Pinpoint the cell where the given text exists, returning its (x, y) midpoint coordinate. 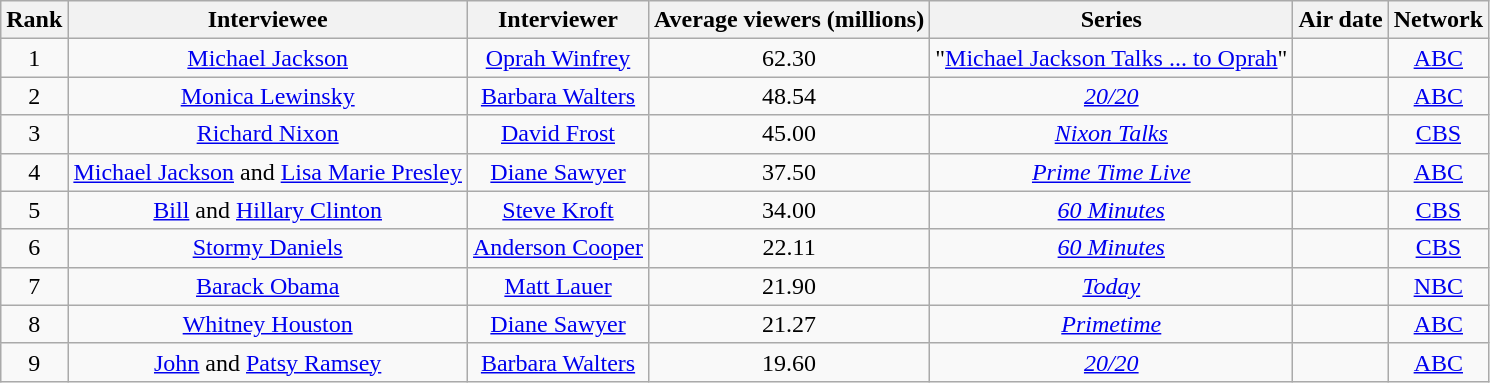
Stormy Daniels (268, 248)
Michael Jackson (268, 58)
5 (34, 210)
Matt Lauer (558, 286)
Nixon Talks (1112, 134)
Anderson Cooper (558, 248)
45.00 (790, 134)
22.11 (790, 248)
Air date (1340, 20)
Whitney Houston (268, 324)
John and Patsy Ramsey (268, 362)
Rank (34, 20)
3 (34, 134)
7 (34, 286)
Prime Time Live (1112, 172)
"Michael Jackson Talks ... to Oprah" (1112, 58)
Network (1438, 20)
Interviewee (268, 20)
Steve Kroft (558, 210)
David Frost (558, 134)
62.30 (790, 58)
Today (1112, 286)
21.90 (790, 286)
1 (34, 58)
Bill and Hillary Clinton (268, 210)
6 (34, 248)
Michael Jackson and Lisa Marie Presley (268, 172)
48.54 (790, 96)
4 (34, 172)
Average viewers (millions) (790, 20)
2 (34, 96)
Richard Nixon (268, 134)
19.60 (790, 362)
NBC (1438, 286)
Monica Lewinsky (268, 96)
9 (34, 362)
Primetime (1112, 324)
21.27 (790, 324)
Interviewer (558, 20)
Oprah Winfrey (558, 58)
34.00 (790, 210)
Barack Obama (268, 286)
Series (1112, 20)
37.50 (790, 172)
8 (34, 324)
